Extract the [x, y] coordinate from the center of the cell holding the provided text.  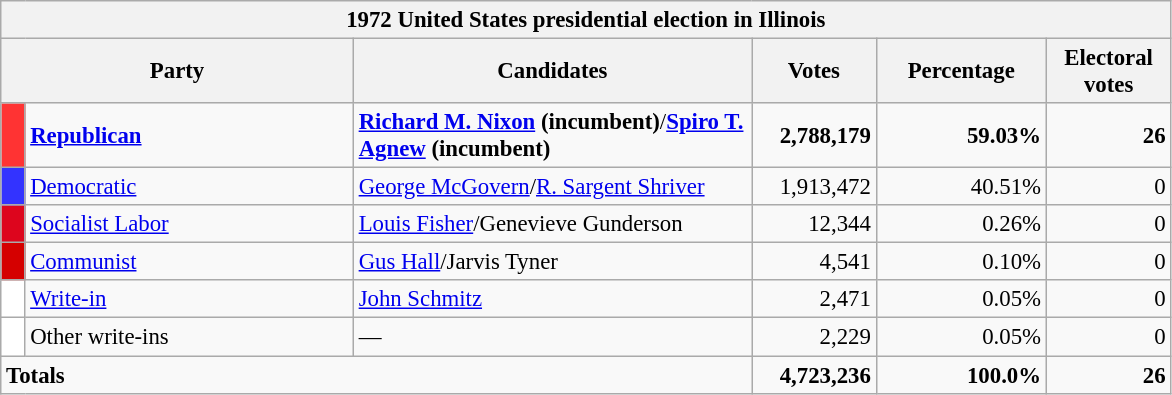
100.0% [961, 375]
2,229 [814, 337]
1,913,472 [814, 187]
Write-in [189, 299]
Louis Fisher/Genevieve Gunderson [552, 224]
Richard M. Nixon (incumbent)/Spiro T. Agnew (incumbent) [552, 136]
Other write-ins [189, 337]
2,788,179 [814, 136]
John Schmitz [552, 299]
4,723,236 [814, 375]
40.51% [961, 187]
— [552, 337]
0.10% [961, 262]
Candidates [552, 72]
Gus Hall/Jarvis Tyner [552, 262]
2,471 [814, 299]
Electoral votes [1108, 72]
1972 United States presidential election in Illinois [586, 20]
Republican [189, 136]
Party [178, 72]
Totals [376, 375]
Democratic [189, 187]
Percentage [961, 72]
12,344 [814, 224]
Socialist Labor [189, 224]
0.26% [961, 224]
Votes [814, 72]
4,541 [814, 262]
59.03% [961, 136]
Communist [189, 262]
George McGovern/R. Sargent Shriver [552, 187]
